Determine the (x, y) coordinate at the center of the cell enclosing the given text.  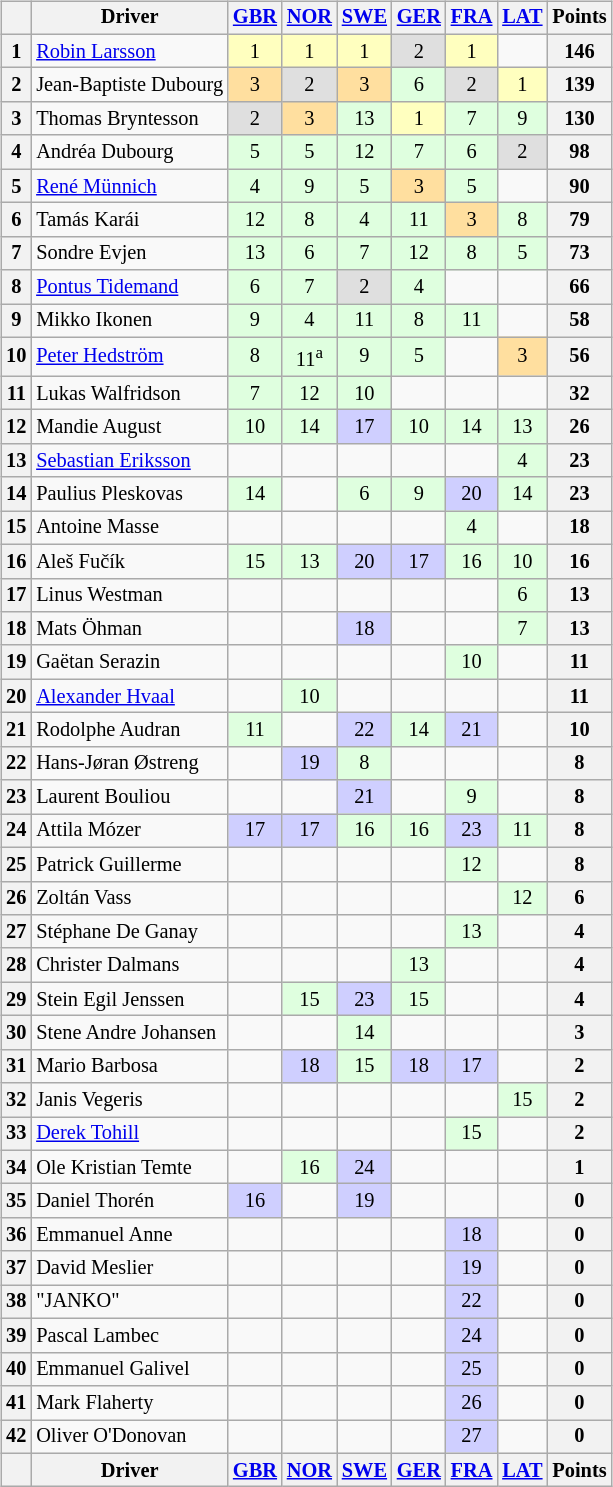
Stene Andre Johansen (130, 1033)
Mandie August (130, 427)
Pontus Tidemand (130, 287)
66 (579, 287)
58 (579, 321)
René Münnich (130, 186)
Mats Öhman (130, 629)
Zoltán Vass (130, 898)
42 (16, 1437)
Stein Egil Jenssen (130, 999)
Stéphane De Ganay (130, 932)
Andréa Dubourg (130, 152)
98 (579, 152)
Sondre Evjen (130, 253)
Rodolphe Audran (130, 730)
30 (16, 1033)
Thomas Bryntesson (130, 119)
Emmanuel Galivel (130, 1369)
35 (16, 1201)
41 (16, 1403)
90 (579, 186)
Laurent Bouliou (130, 797)
73 (579, 253)
Linus Westman (130, 595)
130 (579, 119)
Oliver O'Donovan (130, 1437)
Antoine Masse (130, 528)
139 (579, 85)
Mikko Ikonen (130, 321)
33 (16, 1134)
Mark Flaherty (130, 1403)
Daniel Thorén (130, 1201)
31 (16, 1066)
38 (16, 1302)
Jean-Baptiste Dubourg (130, 85)
40 (16, 1369)
Aleš Fučík (130, 561)
Mario Barbosa (130, 1066)
11a (310, 356)
Derek Tohill (130, 1134)
28 (16, 965)
Peter Hedström (130, 356)
Attila Mózer (130, 831)
"JANKO" (130, 1302)
146 (579, 51)
37 (16, 1268)
56 (579, 356)
Janis Vegeris (130, 1100)
39 (16, 1336)
Christer Dalmans (130, 965)
Alexander Hvaal (130, 696)
Lukas Walfridson (130, 393)
Tamás Karái (130, 220)
79 (579, 220)
Hans-Jøran Østreng (130, 763)
Patrick Guillerme (130, 864)
29 (16, 999)
David Meslier (130, 1268)
34 (16, 1167)
Sebastian Eriksson (130, 460)
36 (16, 1235)
Emmanuel Anne (130, 1235)
Paulius Pleskovas (130, 494)
Pascal Lambec (130, 1336)
Gaëtan Serazin (130, 662)
Ole Kristian Temte (130, 1167)
Robin Larsson (130, 51)
